Scan for the cell matching the given text and deliver its [X, Y] coordinate at center. 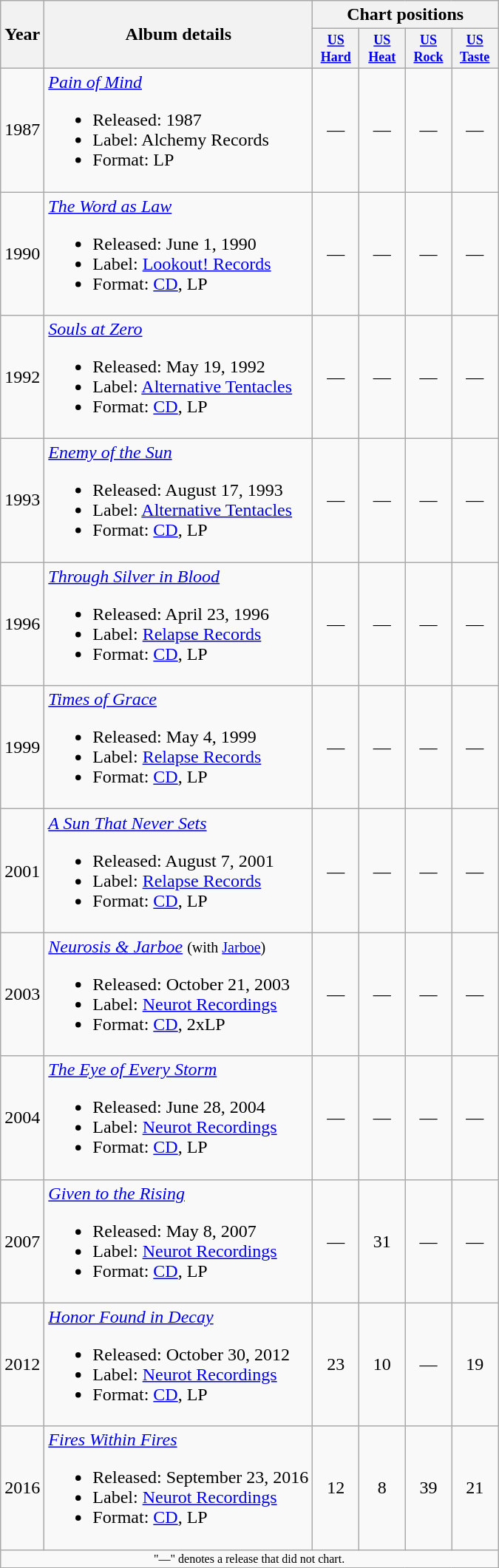
2003 [22, 995]
Neurosis & Jarboe (with Jarboe)Released: October 21, 2003Label: Neurot RecordingsFormat: CD, 2xLP [179, 995]
Times of GraceReleased: May 4, 1999Label: Relapse RecordsFormat: CD, LP [179, 748]
2012 [22, 1364]
US Heat [381, 49]
2004 [22, 1117]
2001 [22, 870]
Year [22, 35]
1987 [22, 130]
The Word as LawReleased: June 1, 1990Label: Lookout! RecordsFormat: CD, LP [179, 254]
31 [381, 1241]
2007 [22, 1241]
US Taste [475, 49]
A Sun That Never SetsReleased: August 7, 2001Label: Relapse RecordsFormat: CD, LP [179, 870]
1993 [22, 501]
10 [381, 1364]
"—" denotes a release that did not chart. [250, 1558]
Pain of MindReleased: 1987Label: Alchemy RecordsFormat: LP [179, 130]
19 [475, 1364]
Enemy of the SunReleased: August 17, 1993Label: Alternative TentaclesFormat: CD, LP [179, 501]
8 [381, 1488]
1996 [22, 624]
Through Silver in BloodReleased: April 23, 1996Label: Relapse RecordsFormat: CD, LP [179, 624]
The Eye of Every StormReleased: June 28, 2004Label: Neurot RecordingsFormat: CD, LP [179, 1117]
Chart positions [405, 15]
39 [429, 1488]
US Rock [429, 49]
1999 [22, 748]
Fires Within FiresReleased: September 23, 2016Label: Neurot RecordingsFormat: CD, LP [179, 1488]
1992 [22, 377]
US Hard [336, 49]
1990 [22, 254]
2016 [22, 1488]
Given to the RisingReleased: May 8, 2007Label: Neurot RecordingsFormat: CD, LP [179, 1241]
21 [475, 1488]
Album details [179, 35]
Souls at ZeroReleased: May 19, 1992Label: Alternative TentaclesFormat: CD, LP [179, 377]
12 [336, 1488]
Honor Found in DecayReleased: October 30, 2012Label: Neurot RecordingsFormat: CD, LP [179, 1364]
23 [336, 1364]
